Detect which cell encompasses the target text, then output its [x, y] center coordinate. 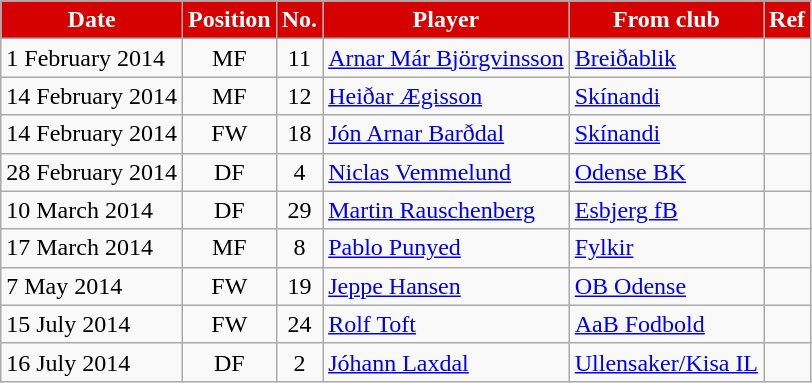
Arnar Már Björgvinsson [446, 58]
8 [299, 248]
Martin Rauschenberg [446, 210]
Odense BK [666, 172]
Ullensaker/Kisa IL [666, 362]
Esbjerg fB [666, 210]
12 [299, 96]
Breiðablik [666, 58]
Niclas Vemmelund [446, 172]
Heiðar Ægisson [446, 96]
28 February 2014 [92, 172]
Fylkir [666, 248]
Position [229, 20]
From club [666, 20]
Player [446, 20]
4 [299, 172]
Rolf Toft [446, 324]
Jón Arnar Barðdal [446, 134]
17 March 2014 [92, 248]
Ref [788, 20]
AaB Fodbold [666, 324]
24 [299, 324]
1 February 2014 [92, 58]
2 [299, 362]
7 May 2014 [92, 286]
Jeppe Hansen [446, 286]
10 March 2014 [92, 210]
Jóhann Laxdal [446, 362]
15 July 2014 [92, 324]
Pablo Punyed [446, 248]
18 [299, 134]
OB Odense [666, 286]
Date [92, 20]
19 [299, 286]
16 July 2014 [92, 362]
No. [299, 20]
11 [299, 58]
29 [299, 210]
